Find where the given text appears and provide that cell's center as (x, y) coordinate. 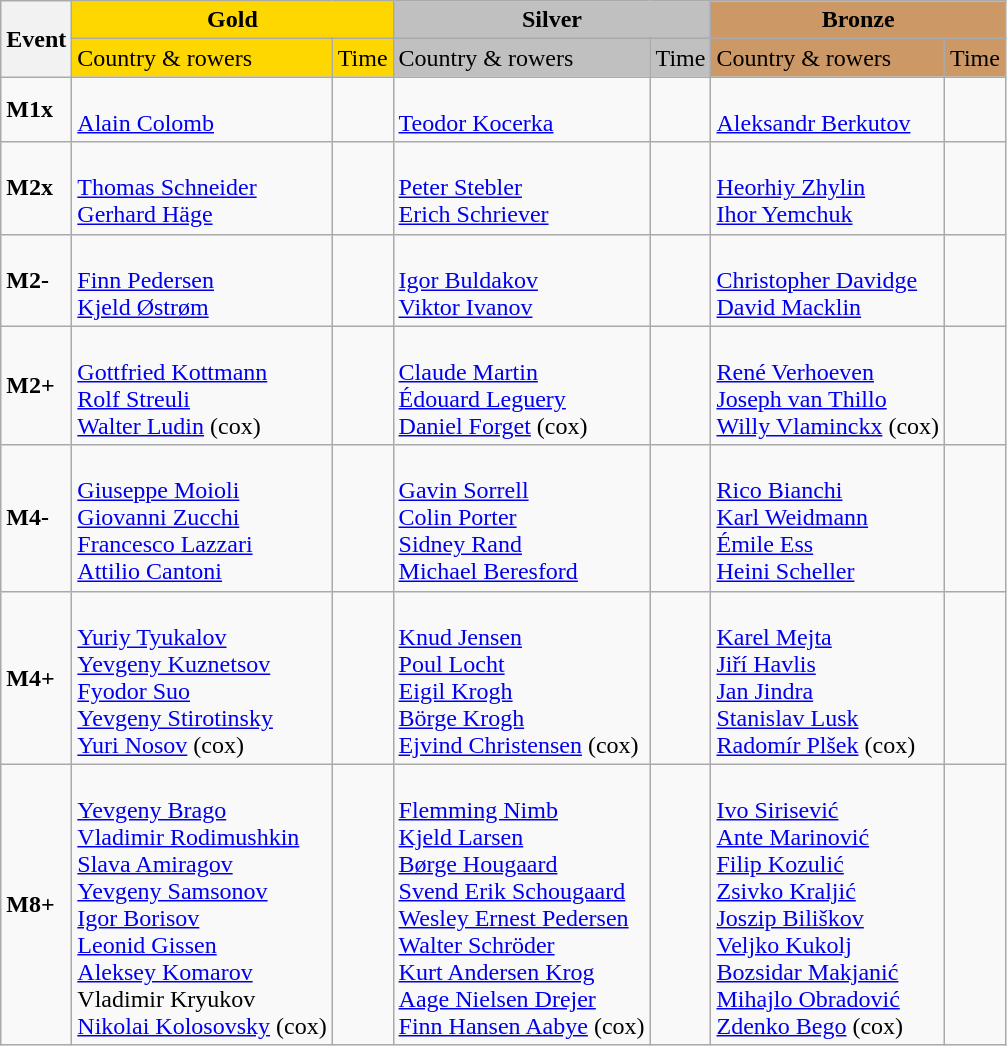
Ivo Sirisević Ante Marinović Filip Kozulić Zsivko Kraljić Joszip Biliškov Veljko Kukolj Bozsidar Makjanić Mihajlo Obradović Zdenko Bego (cox) (828, 904)
René Verhoeven Joseph van Thillo Willy Vlaminckx (cox) (828, 386)
Gavin Sorrell Colin Porter Sidney Rand Michael Beresford (522, 518)
M2- (36, 280)
Giuseppe Moioli Giovanni Zucchi Francesco Lazzari Attilio Cantoni (202, 518)
M2x (36, 188)
M1x (36, 110)
M4+ (36, 678)
Finn Pedersen Kjeld Østrøm (202, 280)
Knud Jensen Poul Locht Eigil Krogh Börge Krogh Ejvind Christensen (cox) (522, 678)
Gold (232, 20)
Rico Bianchi Karl Weidmann Émile Ess Heini Scheller (828, 518)
M8+ (36, 904)
M4- (36, 518)
Gottfried Kottmann Rolf Streuli Walter Ludin (cox) (202, 386)
Bronze (858, 20)
Claude Martin Édouard Leguery Daniel Forget (cox) (522, 386)
Thomas Schneider Gerhard Häge (202, 188)
Alain Colomb (202, 110)
Yuriy Tyukalov Yevgeny Kuznetsov Fyodor Suo Yevgeny Stirotinsky Yuri Nosov (cox) (202, 678)
Event (36, 39)
Karel Mejta Jiří Havlis Jan Jindra Stanislav Lusk Radomír Plšek (cox) (828, 678)
Heorhiy Zhylin Ihor Yemchuk (828, 188)
Silver (552, 20)
Igor Buldakov Viktor Ivanov (522, 280)
M2+ (36, 386)
Teodor Kocerka (522, 110)
Peter Stebler Erich Schriever (522, 188)
Christopher Davidge David Macklin (828, 280)
Aleksandr Berkutov (828, 110)
